From the cell containing the given text, extract its center point as [x, y] coordinate. 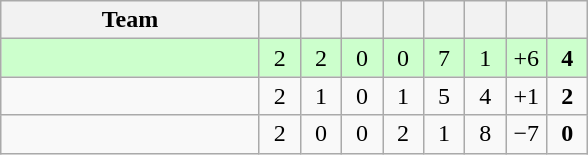
−7 [526, 134]
8 [486, 134]
+6 [526, 58]
+1 [526, 96]
7 [444, 58]
Team [130, 20]
5 [444, 96]
